From the cell containing the given text, extract its center point as (X, Y) coordinate. 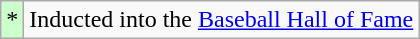
* (12, 20)
Inducted into the Baseball Hall of Fame (222, 20)
